Find where the given text appears and provide that cell's center as [X, Y] coordinate. 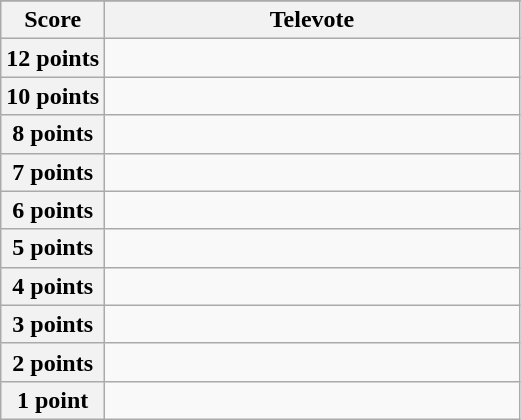
10 points [53, 96]
4 points [53, 286]
Score [53, 20]
6 points [53, 210]
2 points [53, 362]
5 points [53, 248]
7 points [53, 172]
3 points [53, 324]
8 points [53, 134]
1 point [53, 400]
12 points [53, 58]
Televote [312, 20]
